Return the [X, Y] coordinate for the center point of the cell that contains the specified text.  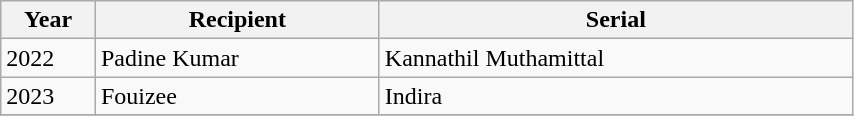
2023 [48, 96]
Kannathil Muthamittal [616, 58]
Fouizee [237, 96]
Serial [616, 20]
Year [48, 20]
2022 [48, 58]
Indira [616, 96]
Recipient [237, 20]
Padine Kumar [237, 58]
